Return the (x, y) coordinate for the center point of the cell that contains the specified text.  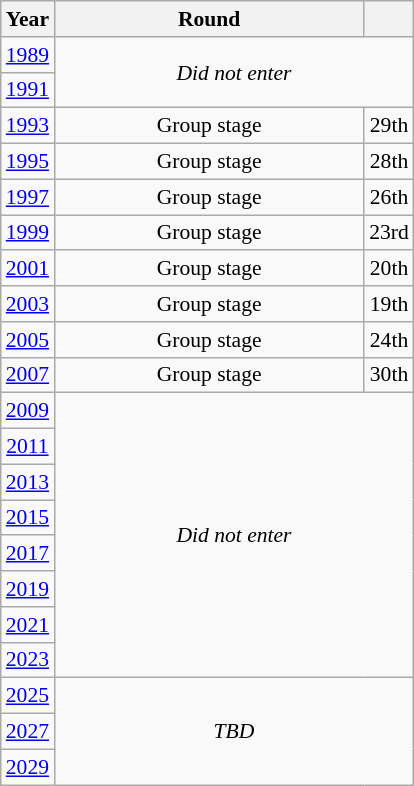
2011 (28, 447)
2013 (28, 482)
Round (209, 19)
26th (389, 197)
1997 (28, 197)
2027 (28, 732)
1993 (28, 126)
2029 (28, 767)
2017 (28, 554)
20th (389, 269)
2007 (28, 375)
2021 (28, 625)
1989 (28, 55)
TBD (234, 732)
2003 (28, 304)
24th (389, 340)
1999 (28, 233)
Year (28, 19)
2019 (28, 589)
2025 (28, 696)
2009 (28, 411)
1995 (28, 162)
2005 (28, 340)
1991 (28, 90)
2001 (28, 269)
23rd (389, 233)
29th (389, 126)
30th (389, 375)
28th (389, 162)
2015 (28, 518)
19th (389, 304)
2023 (28, 660)
